From the cell containing the given text, extract its center point as (X, Y) coordinate. 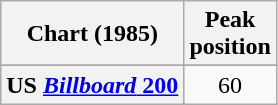
Peakposition (230, 34)
60 (230, 85)
US Billboard 200 (92, 85)
Chart (1985) (92, 34)
